Scan for the cell matching the given text and deliver its [x, y] coordinate at center. 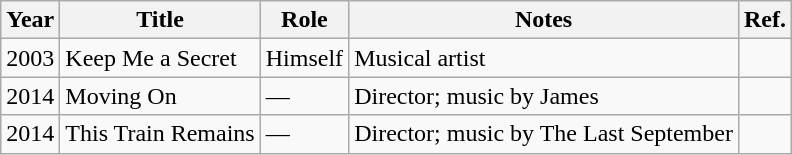
Ref. [764, 20]
Notes [544, 20]
This Train Remains [160, 134]
Director; music by James [544, 96]
Title [160, 20]
Himself [304, 58]
Moving On [160, 96]
2003 [30, 58]
Keep Me a Secret [160, 58]
Role [304, 20]
Director; music by The Last September [544, 134]
Year [30, 20]
Musical artist [544, 58]
